Identify which cell holds the provided text, then report its [X, Y] central coordinate. 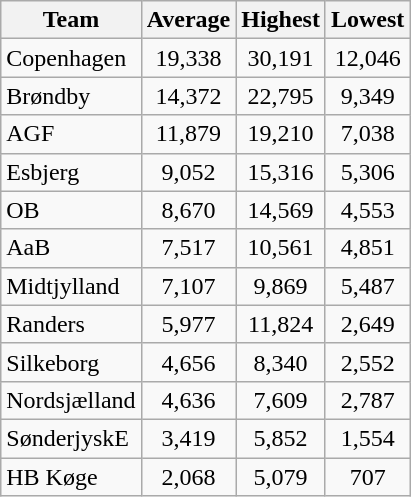
19,338 [188, 58]
12,046 [367, 58]
9,869 [281, 286]
2,649 [367, 324]
5,977 [188, 324]
Team [71, 20]
SønderjyskE [71, 438]
AaB [71, 248]
Nordsjælland [71, 400]
Randers [71, 324]
Average [188, 20]
2,068 [188, 477]
5,852 [281, 438]
14,569 [281, 210]
HB Køge [71, 477]
AGF [71, 134]
OB [71, 210]
Highest [281, 20]
7,609 [281, 400]
30,191 [281, 58]
8,340 [281, 362]
707 [367, 477]
1,554 [367, 438]
7,038 [367, 134]
11,879 [188, 134]
9,349 [367, 96]
5,079 [281, 477]
Brøndby [71, 96]
10,561 [281, 248]
2,552 [367, 362]
Esbjerg [71, 172]
7,107 [188, 286]
22,795 [281, 96]
3,419 [188, 438]
4,553 [367, 210]
Midtjylland [71, 286]
7,517 [188, 248]
Lowest [367, 20]
8,670 [188, 210]
4,851 [367, 248]
Silkeborg [71, 362]
14,372 [188, 96]
5,487 [367, 286]
4,656 [188, 362]
19,210 [281, 134]
2,787 [367, 400]
5,306 [367, 172]
Copenhagen [71, 58]
15,316 [281, 172]
4,636 [188, 400]
11,824 [281, 324]
9,052 [188, 172]
